Return the [x, y] coordinate for the center point of the cell that contains the specified text.  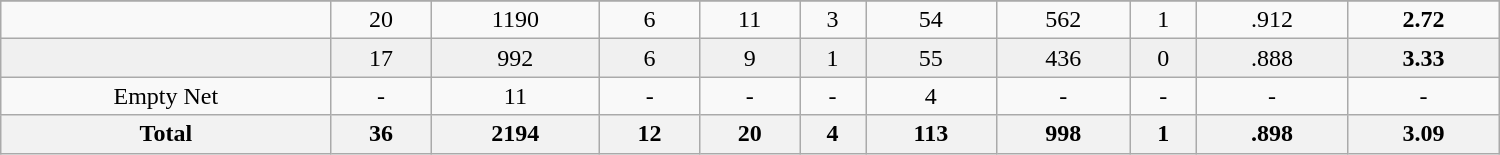
55 [932, 58]
3.09 [1424, 134]
Empty Net [166, 96]
562 [1063, 20]
9 [750, 58]
0 [1163, 58]
2.72 [1424, 20]
17 [381, 58]
12 [650, 134]
.912 [1272, 20]
992 [516, 58]
3 [833, 20]
3.33 [1424, 58]
Total [166, 134]
36 [381, 134]
436 [1063, 58]
.888 [1272, 58]
998 [1063, 134]
54 [932, 20]
1190 [516, 20]
113 [932, 134]
.898 [1272, 134]
2194 [516, 134]
